Find where the given text appears and provide that cell's center as [X, Y] coordinate. 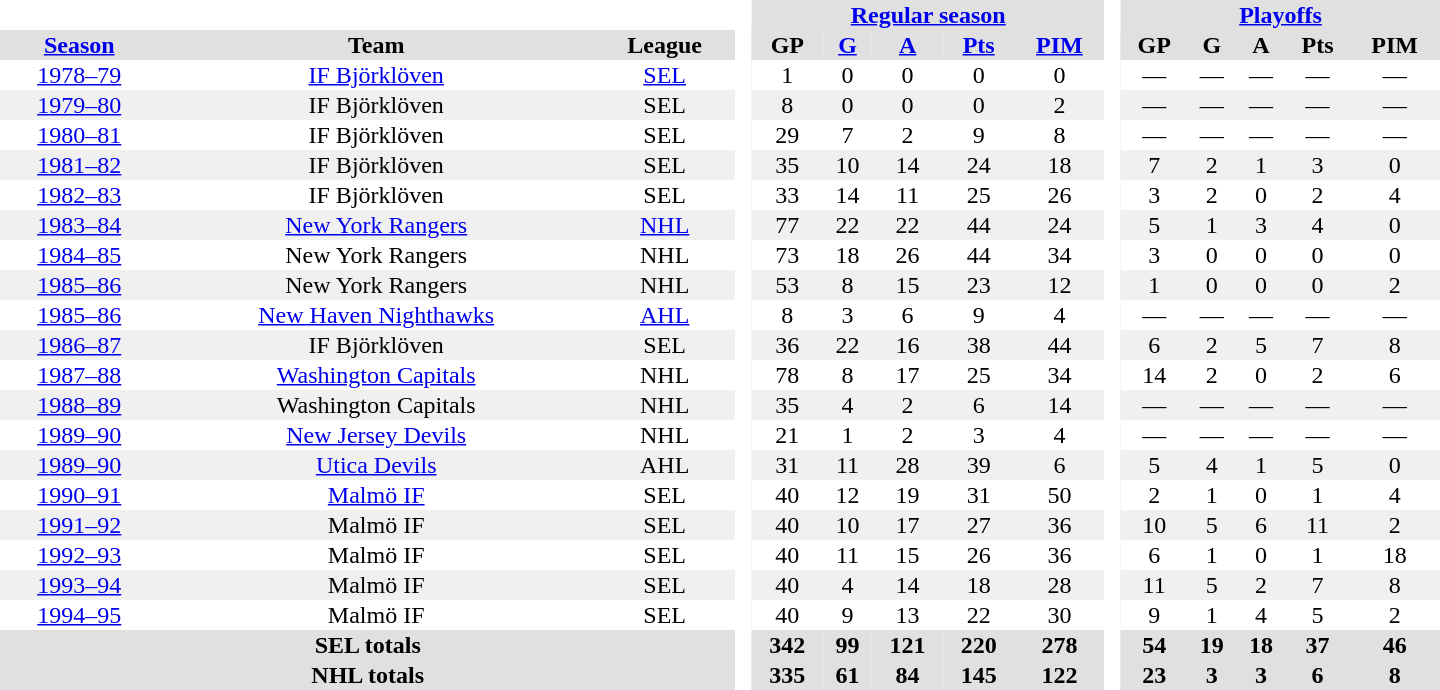
1979–80 [80, 105]
NHL totals [368, 675]
1987–88 [80, 375]
Team [376, 45]
278 [1059, 645]
League [665, 45]
New Jersey Devils [376, 435]
1982–83 [80, 195]
16 [908, 345]
30 [1059, 615]
1993–94 [80, 585]
46 [1394, 645]
1978–79 [80, 75]
50 [1059, 495]
1994–95 [80, 615]
Playoffs [1280, 15]
37 [1318, 645]
Utica Devils [376, 465]
335 [788, 675]
342 [788, 645]
122 [1059, 675]
73 [788, 255]
1986–87 [80, 345]
1983–84 [80, 225]
29 [788, 135]
84 [908, 675]
99 [848, 645]
38 [978, 345]
1984–85 [80, 255]
53 [788, 285]
1990–91 [80, 495]
33 [788, 195]
13 [908, 615]
1991–92 [80, 525]
121 [908, 645]
1992–93 [80, 555]
SEL totals [368, 645]
78 [788, 375]
21 [788, 435]
1988–89 [80, 405]
77 [788, 225]
61 [848, 675]
New Haven Nighthawks [376, 315]
Regular season [928, 15]
27 [978, 525]
54 [1154, 645]
39 [978, 465]
Season [80, 45]
1980–81 [80, 135]
1981–82 [80, 165]
145 [978, 675]
220 [978, 645]
